Return [x, y] of the center of cell containing provided text 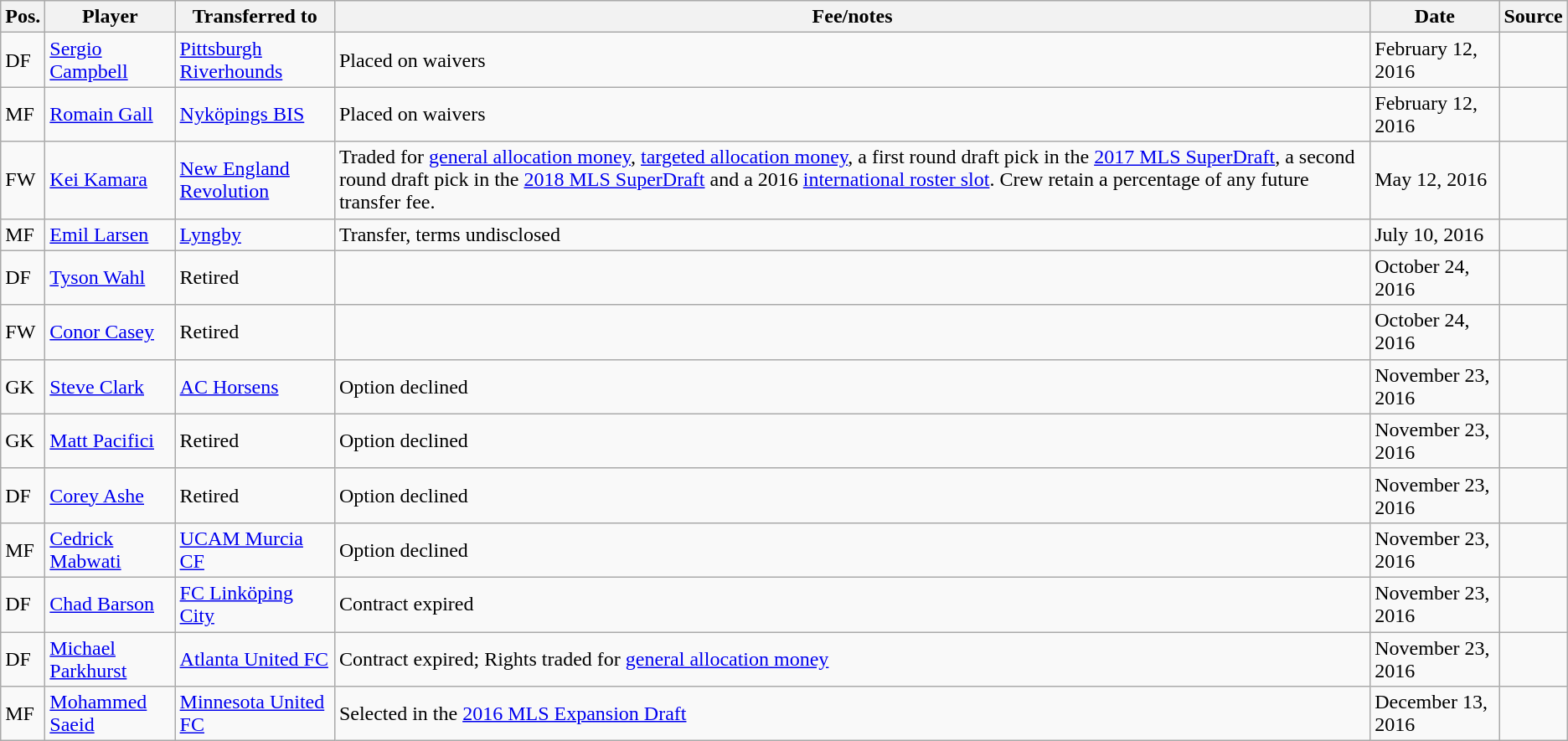
Transferred to [255, 17]
Cedrick Mabwati [111, 549]
Kei Kamara [111, 180]
New England Revolution [255, 180]
Conor Casey [111, 332]
Steve Clark [111, 387]
Mohammed Saeid [111, 713]
Pos. [23, 17]
Fee/notes [852, 17]
Source [1533, 17]
FC Linköping City [255, 605]
Corey Ashe [111, 496]
Sergio Campbell [111, 60]
Michael Parkhurst [111, 658]
July 10, 2016 [1435, 234]
Contract expired; Rights traded for general allocation money [852, 658]
Atlanta United FC [255, 658]
Lyngby [255, 234]
May 12, 2016 [1435, 180]
UCAM Murcia CF [255, 549]
Nyköpings BIS [255, 114]
Tyson Wahl [111, 278]
Romain Gall [111, 114]
Player [111, 17]
Emil Larsen [111, 234]
Chad Barson [111, 605]
Selected in the 2016 MLS Expansion Draft [852, 713]
Pittsburgh Riverhounds [255, 60]
Minnesota United FC [255, 713]
Contract expired [852, 605]
December 13, 2016 [1435, 713]
Matt Pacifici [111, 440]
AC Horsens [255, 387]
Transfer, terms undisclosed [852, 234]
Date [1435, 17]
